Pinpoint the cell where the given text exists, returning its (x, y) midpoint coordinate. 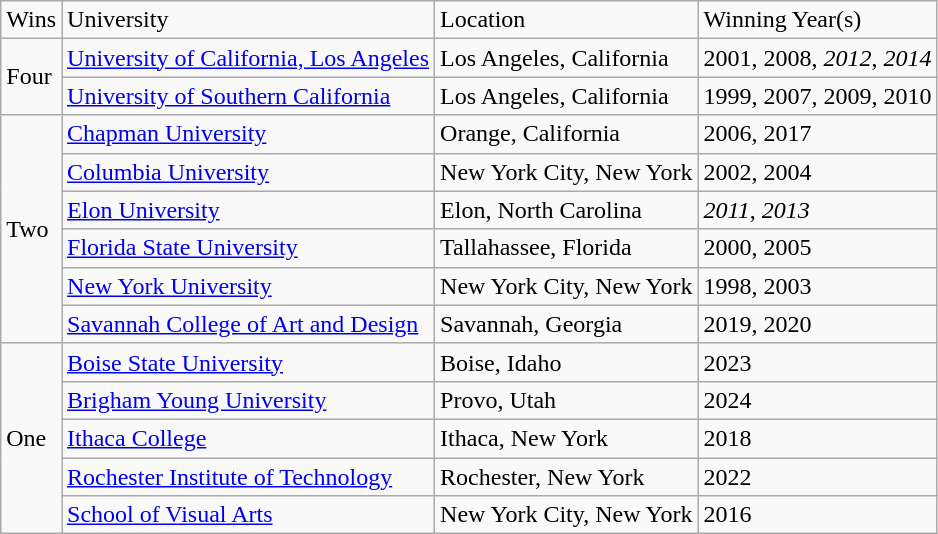
Boise, Idaho (567, 362)
Elon, North Carolina (567, 210)
Four (32, 77)
Savannah, Georgia (567, 324)
One (32, 438)
School of Visual Arts (248, 515)
Boise State University (248, 362)
2001, 2008, 2012, 2014 (818, 58)
Rochester, New York (567, 477)
2018 (818, 438)
2022 (818, 477)
Florida State University (248, 248)
2023 (818, 362)
Ithaca, New York (567, 438)
Rochester Institute of Technology (248, 477)
2016 (818, 515)
University of Southern California (248, 96)
2002, 2004 (818, 172)
Orange, California (567, 134)
Two (32, 229)
Location (567, 20)
2000, 2005 (818, 248)
Brigham Young University (248, 400)
Winning Year(s) (818, 20)
1998, 2003 (818, 286)
Provo, Utah (567, 400)
University of California, Los Angeles (248, 58)
Savannah College of Art and Design (248, 324)
Columbia University (248, 172)
2011, 2013 (818, 210)
New York University (248, 286)
Tallahassee, Florida (567, 248)
Chapman University (248, 134)
2024 (818, 400)
2006, 2017 (818, 134)
Elon University (248, 210)
University (248, 20)
2019, 2020 (818, 324)
Ithaca College (248, 438)
Wins (32, 20)
1999, 2007, 2009, 2010 (818, 96)
